From the cell containing the given text, extract its center point as (X, Y) coordinate. 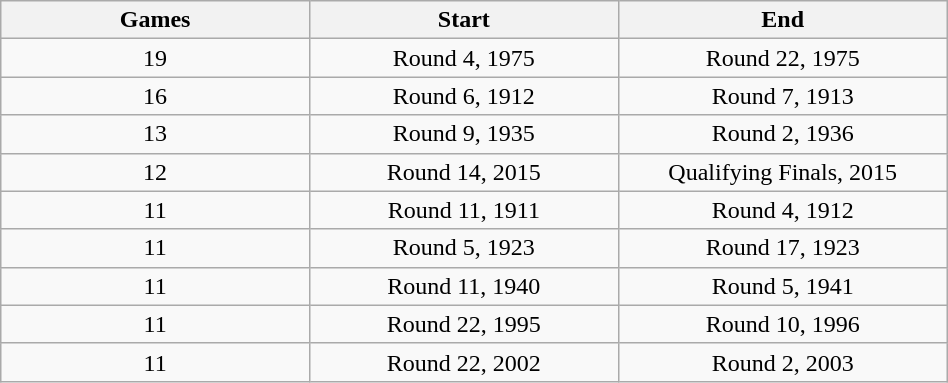
Round 11, 1940 (464, 286)
Round 9, 1935 (464, 134)
12 (156, 172)
Start (464, 20)
Round 5, 1941 (782, 286)
Round 22, 1995 (464, 324)
16 (156, 96)
Round 5, 1923 (464, 248)
Round 4, 1975 (464, 58)
Games (156, 20)
Round 17, 1923 (782, 248)
Qualifying Finals, 2015 (782, 172)
13 (156, 134)
Round 22, 1975 (782, 58)
Round 2, 2003 (782, 362)
Round 14, 2015 (464, 172)
19 (156, 58)
Round 22, 2002 (464, 362)
End (782, 20)
Round 10, 1996 (782, 324)
Round 6, 1912 (464, 96)
Round 4, 1912 (782, 210)
Round 7, 1913 (782, 96)
Round 11, 1911 (464, 210)
Round 2, 1936 (782, 134)
